Find where the given text appears and provide that cell's center as [x, y] coordinate. 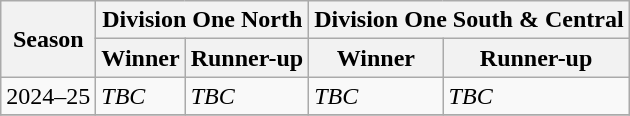
Season [48, 39]
2024–25 [48, 96]
Division One North [202, 20]
Division One South & Central [469, 20]
